Find where the given text appears and provide that cell's center as (x, y) coordinate. 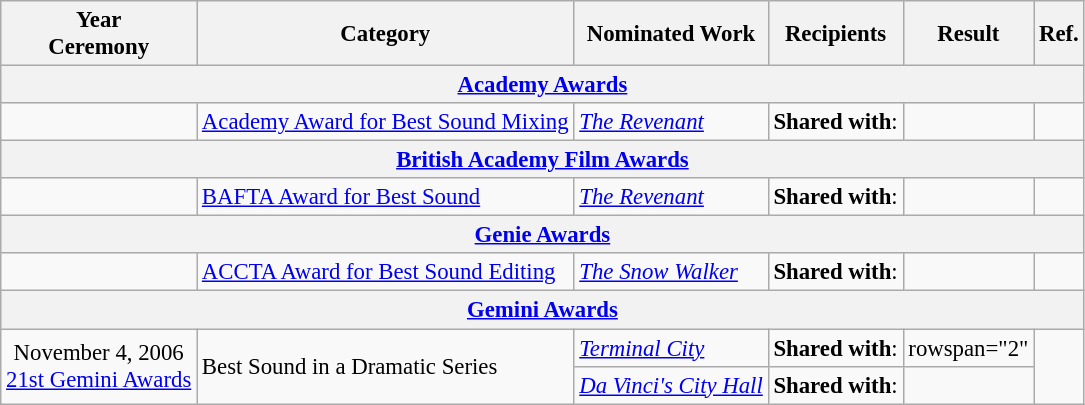
Academy Awards (542, 85)
November 4, 200621st Gemini Awards (99, 366)
Best Sound in a Dramatic Series (386, 366)
Category (386, 34)
Genie Awards (542, 235)
Ref. (1059, 34)
rowspan="2" (968, 348)
The Snow Walker (671, 273)
BAFTA Award for Best Sound (386, 197)
Gemini Awards (542, 310)
Terminal City (671, 348)
Nominated Work (671, 34)
ACCTA Award for Best Sound Editing (386, 273)
Result (968, 34)
Academy Award for Best Sound Mixing (386, 122)
British Academy Film Awards (542, 160)
Recipients (836, 34)
YearCeremony (99, 34)
Da Vinci's City Hall (671, 385)
